For the text-containing cell, return its midpoint in [x, y] coordinate format. 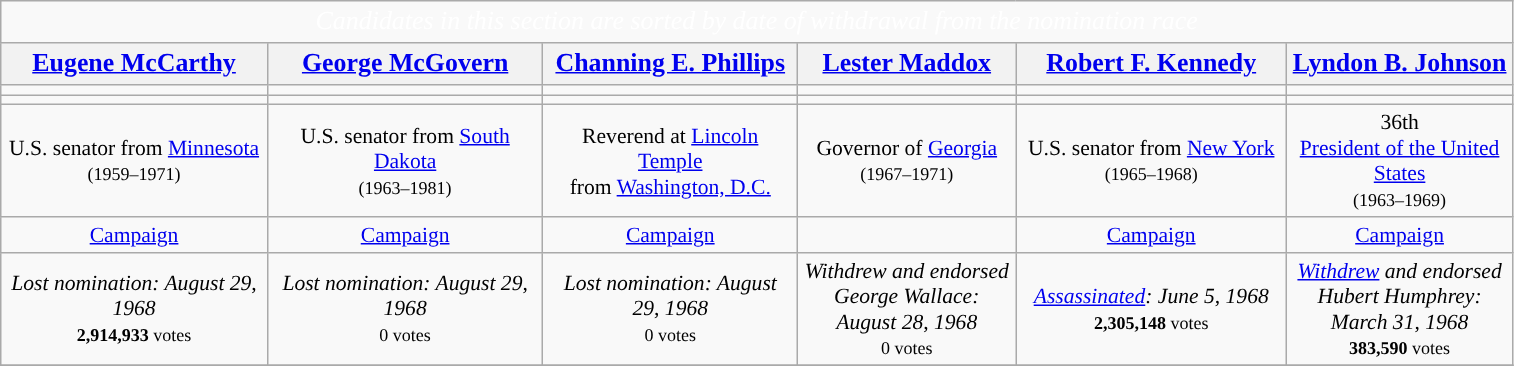
Withdrew and endorsed Hubert Humphrey: March 31, 1968383,590 votes [1400, 309]
U.S. senator from South Dakota(1963–1981) [405, 161]
Assassinated: June 5, 19682,305,148 votes [1152, 309]
Lyndon B. Johnson [1400, 64]
Reverend at Lincoln Templefrom Washington, D.C. [670, 161]
Lost nomination: August 29, 19682,914,933 votes [134, 309]
36th President of the United States(1963–1969) [1400, 161]
Eugene McCarthy [134, 64]
Governor of Georgia(1967–1971) [907, 161]
Withdrew and endorsed George Wallace: August 28, 19680 votes [907, 309]
Channing E. Phillips [670, 64]
George McGovern [405, 64]
Lester Maddox [907, 64]
U.S. senator from New York(1965–1968) [1152, 161]
U.S. senator from Minnesota(1959–1971) [134, 161]
Robert F. Kennedy [1152, 64]
Candidates in this section are sorted by date of withdrawal from the nomination race [757, 22]
